Provide the [x, y] coordinate of the cell's center where the given text is located.  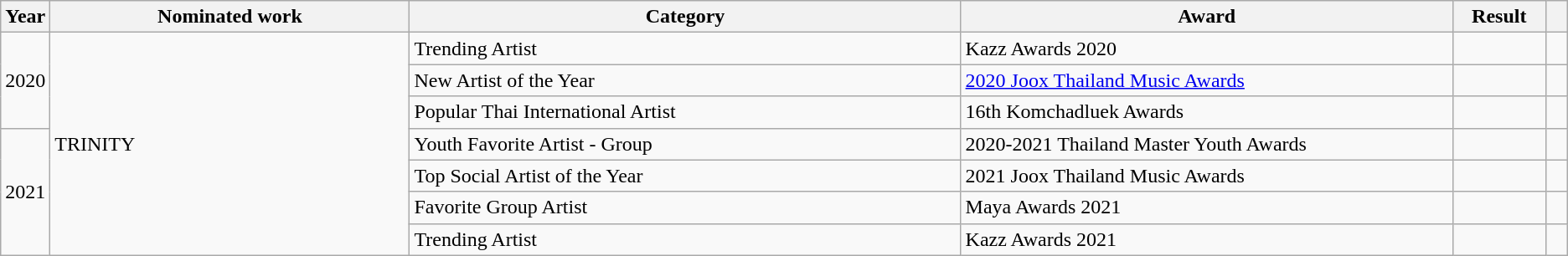
2021 [25, 192]
Year [25, 17]
New Artist of the Year [685, 80]
Kazz Awards 2020 [1206, 49]
Category [685, 17]
Youth Favorite Artist - Group [685, 144]
Award [1206, 17]
2020 [25, 80]
Favorite Group Artist [685, 207]
Maya Awards 2021 [1206, 207]
Kazz Awards 2021 [1206, 239]
Top Social Artist of the Year [685, 176]
Nominated work [230, 17]
2020 Joox Thailand Music Awards [1206, 80]
16th Komchadluek Awards [1206, 112]
2020-2021 Thailand Master Youth Awards [1206, 144]
2021 Joox Thailand Music Awards [1206, 176]
Result [1499, 17]
Popular Thai International Artist [685, 112]
TRINITY [230, 144]
